Identify which cell holds the provided text, then report its (x, y) central coordinate. 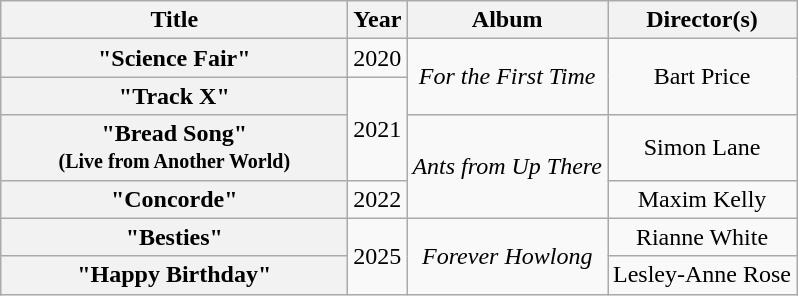
2025 (378, 256)
Director(s) (702, 20)
Forever Howlong (508, 256)
2021 (378, 128)
2022 (378, 199)
"Happy Birthday" (174, 275)
"Concorde" (174, 199)
Rianne White (702, 237)
"Besties" (174, 237)
Simon Lane (702, 148)
Year (378, 20)
Ants from Up There (508, 166)
Bart Price (702, 77)
2020 (378, 58)
"Track X" (174, 96)
Title (174, 20)
Album (508, 20)
For the First Time (508, 77)
Maxim Kelly (702, 199)
"Science Fair" (174, 58)
"Bread Song"(Live from Another World) (174, 148)
Lesley-Anne Rose (702, 275)
